Return [X, Y] of the center of cell containing provided text 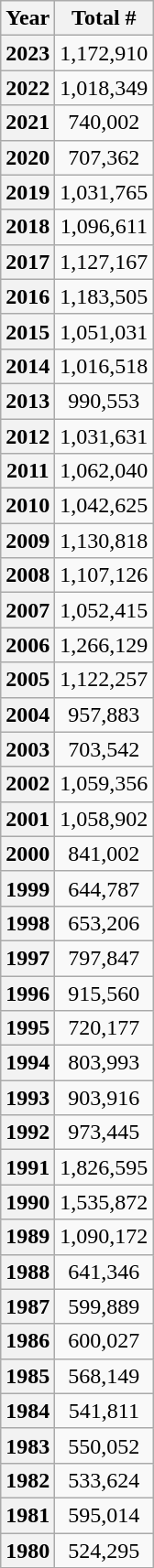
707,362 [104, 157]
533,624 [104, 1480]
550,052 [104, 1445]
2016 [27, 296]
2013 [27, 401]
568,149 [104, 1376]
1,031,765 [104, 192]
1991 [27, 1167]
2002 [27, 784]
599,889 [104, 1306]
1,058,902 [104, 819]
644,787 [104, 888]
1992 [27, 1133]
803,993 [104, 1063]
2009 [27, 541]
1999 [27, 888]
1,051,031 [104, 331]
Year [27, 18]
973,445 [104, 1133]
2005 [27, 680]
1,059,356 [104, 784]
1,031,631 [104, 436]
1980 [27, 1551]
1989 [27, 1237]
2017 [27, 262]
600,027 [104, 1341]
1,042,625 [104, 506]
1,016,518 [104, 366]
2010 [27, 506]
Total # [104, 18]
653,206 [104, 923]
641,346 [104, 1272]
1,096,611 [104, 227]
1,062,040 [104, 471]
595,014 [104, 1515]
1,018,349 [104, 88]
2012 [27, 436]
1998 [27, 923]
1993 [27, 1098]
2023 [27, 53]
1,172,910 [104, 53]
1985 [27, 1376]
957,883 [104, 714]
1995 [27, 1028]
2014 [27, 366]
1988 [27, 1272]
841,002 [104, 854]
2003 [27, 749]
2019 [27, 192]
1990 [27, 1202]
797,847 [104, 958]
1,052,415 [104, 610]
2001 [27, 819]
1996 [27, 993]
903,916 [104, 1098]
1982 [27, 1480]
1,127,167 [104, 262]
1,090,172 [104, 1237]
1981 [27, 1515]
1986 [27, 1341]
1,826,595 [104, 1167]
2020 [27, 157]
524,295 [104, 1551]
740,002 [104, 123]
1994 [27, 1063]
1997 [27, 958]
1984 [27, 1411]
2022 [27, 88]
2015 [27, 331]
2018 [27, 227]
1983 [27, 1445]
1,183,505 [104, 296]
2021 [27, 123]
1,122,257 [104, 680]
720,177 [104, 1028]
2008 [27, 575]
1,266,129 [104, 645]
2004 [27, 714]
541,811 [104, 1411]
2007 [27, 610]
1,107,126 [104, 575]
1,130,818 [104, 541]
1987 [27, 1306]
1,535,872 [104, 1202]
990,553 [104, 401]
2000 [27, 854]
915,560 [104, 993]
2006 [27, 645]
2011 [27, 471]
703,542 [104, 749]
